Pinpoint the cell where the given text exists, returning its [X, Y] midpoint coordinate. 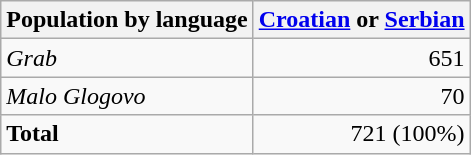
Grab [127, 58]
721 (100%) [362, 134]
Population by language [127, 20]
Total [127, 134]
70 [362, 96]
Malo Glogovo [127, 96]
Croatian or Serbian [362, 20]
651 [362, 58]
